Capture the cell that displays the provided text and extract its [X, Y] central coordinate. 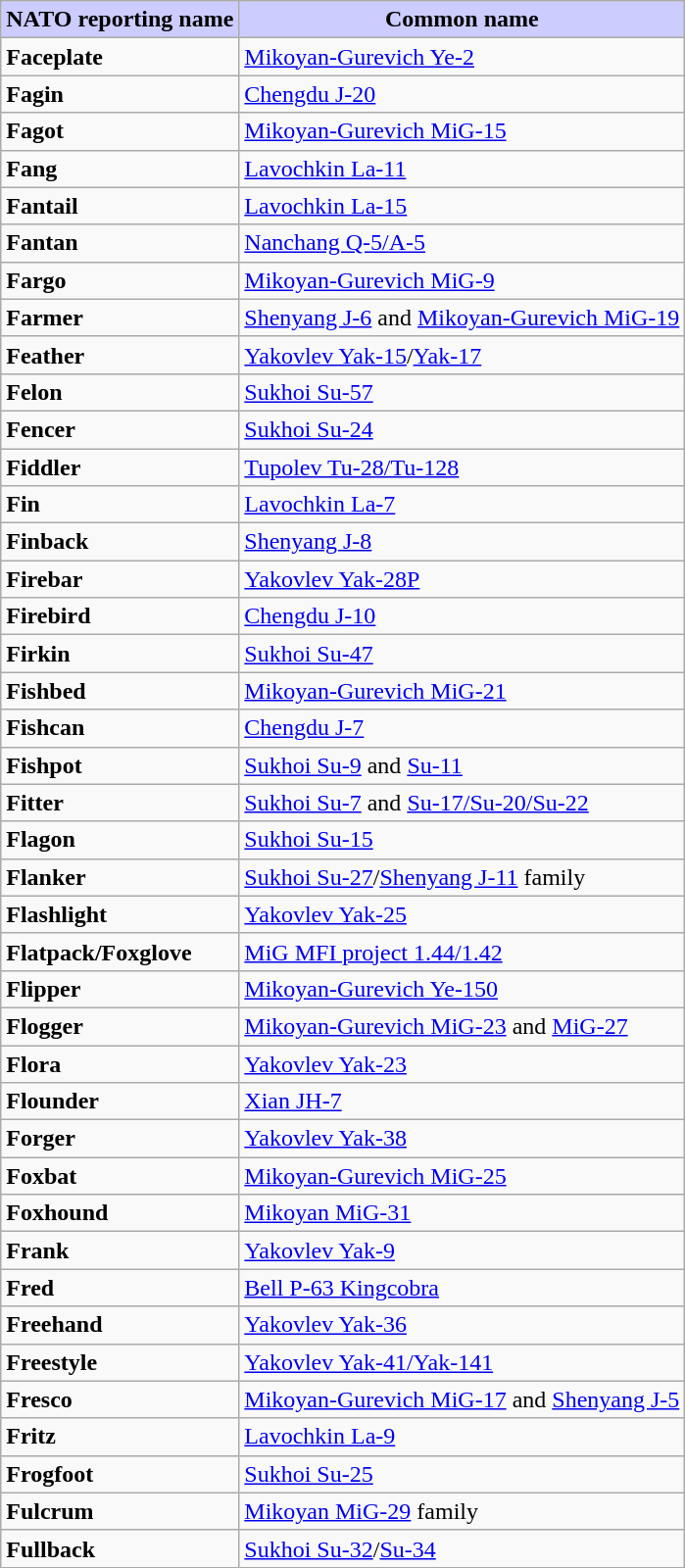
Flashlight [120, 914]
Yakovlev Yak-15/Yak-17 [463, 355]
Fantan [120, 243]
Sukhoi Su-27/Shenyang J-11 family [463, 877]
NATO reporting name [120, 20]
Fiddler [120, 467]
Chengdu J-7 [463, 728]
Fishbed [120, 691]
Sukhoi Su-32/Su-34 [463, 1548]
Finback [120, 542]
Lavochkin La-11 [463, 169]
Feather [120, 355]
Xian JH-7 [463, 1102]
Forger [120, 1139]
Fresco [120, 1399]
Chengdu J-20 [463, 94]
Flatpack/Foxglove [120, 952]
Fargo [120, 280]
Lavochkin La-7 [463, 505]
Fishcan [120, 728]
Frank [120, 1250]
Foxhound [120, 1213]
Fishpot [120, 765]
Farmer [120, 318]
Fulcrum [120, 1511]
Flogger [120, 1026]
Flanker [120, 877]
Firebar [120, 579]
Frogfoot [120, 1474]
Yakovlev Yak-25 [463, 914]
Yakovlev Yak-41/Yak-141 [463, 1362]
Mikoyan-Gurevich Ye-150 [463, 989]
Mikoyan-Gurevich MiG-23 and MiG-27 [463, 1026]
Mikoyan-Gurevich MiG-21 [463, 691]
Nanchang Q-5/A-5 [463, 243]
Sukhoi Su-47 [463, 654]
Shenyang J-8 [463, 542]
Fang [120, 169]
Shenyang J-6 and Mikoyan-Gurevich MiG-19 [463, 318]
Fred [120, 1288]
Fullback [120, 1548]
Mikoyan-Gurevich MiG-9 [463, 280]
Faceplate [120, 57]
Mikoyan MiG-31 [463, 1213]
Fencer [120, 429]
Tupolev Tu-28/Tu-128 [463, 467]
Flora [120, 1063]
Mikoyan-Gurevich Ye-2 [463, 57]
Mikoyan-Gurevich MiG-15 [463, 131]
MiG MFI project 1.44/1.42 [463, 952]
Mikoyan-Gurevich MiG-25 [463, 1176]
Sukhoi Su-57 [463, 392]
Bell P-63 Kingcobra [463, 1288]
Sukhoi Su-15 [463, 840]
Flipper [120, 989]
Freehand [120, 1325]
Yakovlev Yak-9 [463, 1250]
Sukhoi Su-7 and Su-17/Su-20/Su-22 [463, 803]
Lavochkin La-15 [463, 206]
Yakovlev Yak-23 [463, 1063]
Common name [463, 20]
Yakovlev Yak-28P [463, 579]
Fin [120, 505]
Sukhoi Su-25 [463, 1474]
Sukhoi Su-9 and Su-11 [463, 765]
Lavochkin La-9 [463, 1437]
Mikoyan-Gurevich MiG-17 and Shenyang J-5 [463, 1399]
Chengdu J-10 [463, 616]
Fantail [120, 206]
Firkin [120, 654]
Flagon [120, 840]
Flounder [120, 1102]
Mikoyan MiG-29 family [463, 1511]
Felon [120, 392]
Fritz [120, 1437]
Fitter [120, 803]
Foxbat [120, 1176]
Freestyle [120, 1362]
Yakovlev Yak-36 [463, 1325]
Firebird [120, 616]
Fagin [120, 94]
Fagot [120, 131]
Yakovlev Yak-38 [463, 1139]
Sukhoi Su-24 [463, 429]
